Find where the given text appears and provide that cell's center as [x, y] coordinate. 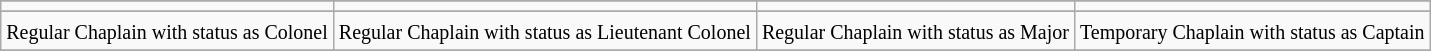
Regular Chaplain with status as Lieutenant Colonel [544, 31]
Regular Chaplain with status as Colonel [168, 31]
Regular Chaplain with status as Major [915, 31]
Temporary Chaplain with status as Captain [1252, 31]
